Return the [x, y] coordinate for the center point of the cell that contains the specified text.  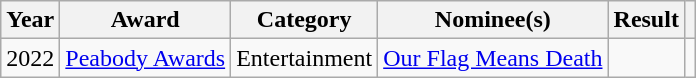
Year [30, 20]
Award [146, 20]
2022 [30, 58]
Result [646, 20]
Peabody Awards [146, 58]
Entertainment [304, 58]
Our Flag Means Death [493, 58]
Category [304, 20]
Nominee(s) [493, 20]
